Extract the [X, Y] coordinate from the center of the cell holding the provided text.  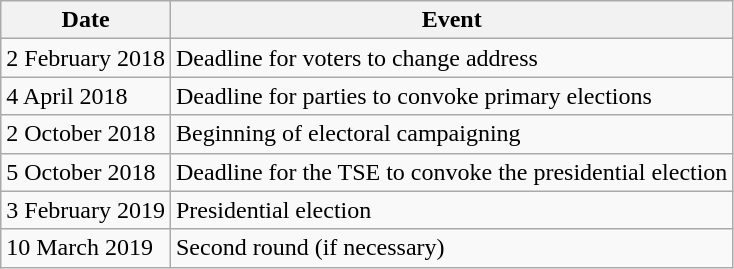
Deadline for voters to change address [451, 58]
Deadline for parties to convoke primary elections [451, 96]
Beginning of electoral campaigning [451, 134]
Date [86, 20]
5 October 2018 [86, 172]
Second round (if necessary) [451, 248]
3 February 2019 [86, 210]
Presidential election [451, 210]
Event [451, 20]
2 October 2018 [86, 134]
Deadline for the TSE to convoke the presidential election [451, 172]
10 March 2019 [86, 248]
2 February 2018 [86, 58]
4 April 2018 [86, 96]
